Extract the (X, Y) coordinate from the center of the cell holding the provided text.  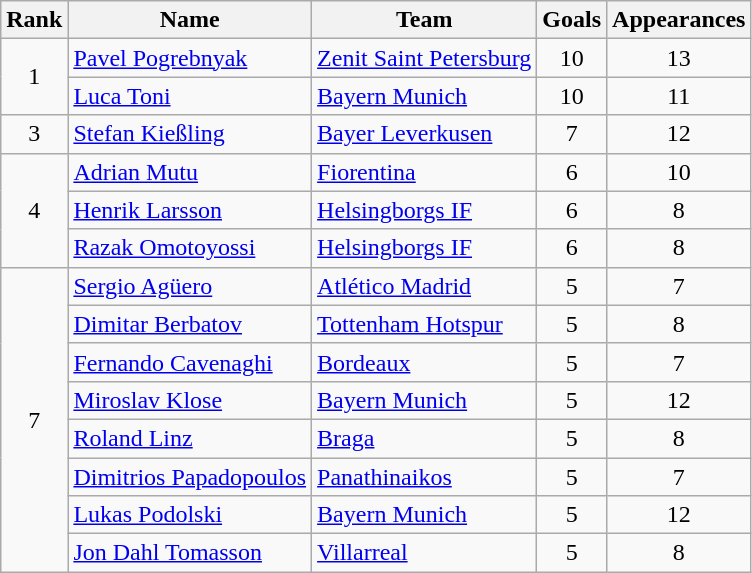
3 (34, 134)
4 (34, 210)
1 (34, 77)
Dimitrios Papadopoulos (190, 477)
Fernando Cavenaghi (190, 362)
Rank (34, 20)
Bordeaux (424, 362)
Zenit Saint Petersburg (424, 58)
Name (190, 20)
11 (679, 96)
Dimitar Berbatov (190, 324)
Villarreal (424, 553)
Braga (424, 438)
Razak Omotoyossi (190, 248)
Goals (572, 20)
Stefan Kießling (190, 134)
Bayer Leverkusen (424, 134)
Team (424, 20)
Miroslav Klose (190, 400)
Lukas Podolski (190, 515)
Tottenham Hotspur (424, 324)
Adrian Mutu (190, 172)
Appearances (679, 20)
Panathinaikos (424, 477)
Sergio Agüero (190, 286)
Fiorentina (424, 172)
Pavel Pogrebnyak (190, 58)
Roland Linz (190, 438)
Jon Dahl Tomasson (190, 553)
Luca Toni (190, 96)
13 (679, 58)
Atlético Madrid (424, 286)
Henrik Larsson (190, 210)
